Pinpoint the cell where the given text exists, returning its [X, Y] midpoint coordinate. 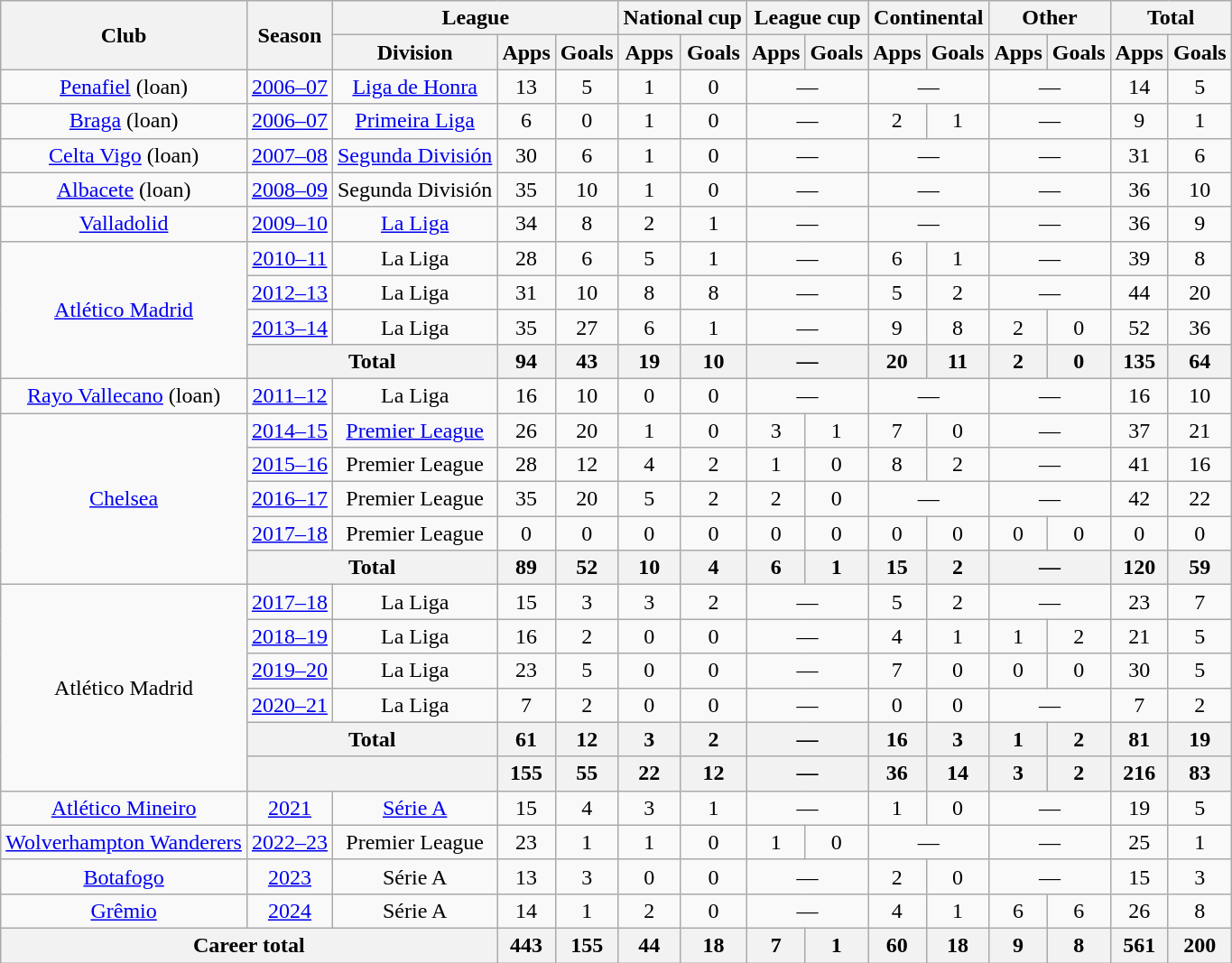
Other [1050, 18]
2010–11 [289, 258]
27 [587, 327]
Season [289, 35]
National cup [682, 18]
89 [526, 568]
Wolverhampton Wanderers [125, 842]
Grêmio [125, 911]
120 [1139, 568]
2016–17 [289, 499]
2011–12 [289, 395]
Albacete (loan) [125, 190]
Continental [929, 18]
Valladolid [125, 224]
561 [1139, 945]
2020–21 [289, 705]
2019–20 [289, 671]
25 [1139, 842]
Penafiel (loan) [125, 87]
2013–14 [289, 327]
37 [1139, 431]
135 [1139, 361]
59 [1200, 568]
2014–15 [289, 431]
Botafogo [125, 876]
34 [526, 224]
61 [526, 739]
Division [414, 52]
2015–16 [289, 465]
2022–23 [289, 842]
94 [526, 361]
Rayo Vallecano (loan) [125, 395]
64 [1200, 361]
216 [1139, 773]
60 [897, 945]
42 [1139, 499]
41 [1139, 465]
Career total [249, 945]
League cup [807, 18]
Liga de Honra [414, 87]
11 [958, 361]
League [475, 18]
Celta Vigo (loan) [125, 155]
Chelsea [125, 499]
2008–09 [289, 190]
43 [587, 361]
2023 [289, 876]
39 [1139, 258]
55 [587, 773]
2021 [289, 808]
2018–19 [289, 636]
2009–10 [289, 224]
83 [1200, 773]
2007–08 [289, 155]
2024 [289, 911]
81 [1139, 739]
Primeira Liga [414, 121]
Atlético Mineiro [125, 808]
Braga (loan) [125, 121]
2012–13 [289, 292]
200 [1200, 945]
443 [526, 945]
Club [125, 35]
